Output the (X, Y) coordinate of the center of the cell containing the given text.  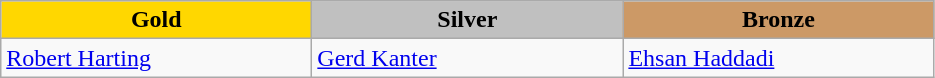
Robert Harting (156, 58)
Bronze (778, 20)
Silver (468, 20)
Ehsan Haddadi (778, 58)
Gerd Kanter (468, 58)
Gold (156, 20)
